Search for the cell housing the specified text and yield its [X, Y] center coordinate. 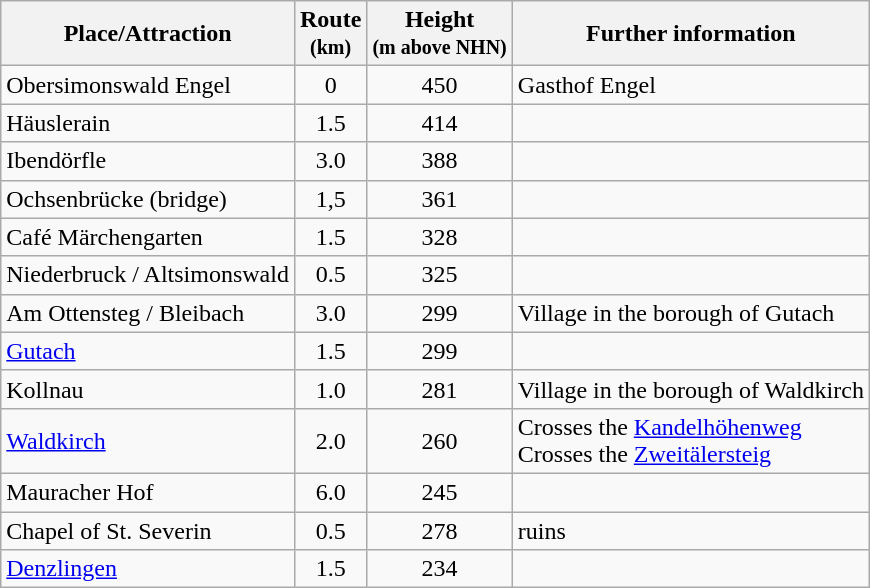
278 [440, 531]
Further information [690, 34]
0 [330, 85]
260 [440, 440]
1,5 [330, 199]
Route(km) [330, 34]
Café Märchengarten [148, 237]
Obersimonswald Engel [148, 85]
Ibendörfle [148, 161]
1.0 [330, 389]
Gutach [148, 351]
Village in the borough of Waldkirch [690, 389]
Kollnau [148, 389]
Gasthof Engel [690, 85]
Height(m above NHN) [440, 34]
Chapel of St. Severin [148, 531]
Am Ottensteg / Bleibach [148, 313]
388 [440, 161]
Ochsenbrücke (bridge) [148, 199]
234 [440, 569]
Place/Attraction [148, 34]
450 [440, 85]
Waldkirch [148, 440]
Häuslerain [148, 123]
245 [440, 492]
Village in the borough of Gutach [690, 313]
Denzlingen [148, 569]
Mauracher Hof [148, 492]
6.0 [330, 492]
328 [440, 237]
361 [440, 199]
281 [440, 389]
ruins [690, 531]
Niederbruck / Altsimonswald [148, 275]
Crosses the KandelhöhenwegCrosses the Zweitälersteig [690, 440]
414 [440, 123]
325 [440, 275]
2.0 [330, 440]
